Provide the (X, Y) coordinate of the cell's center where the given text is located.  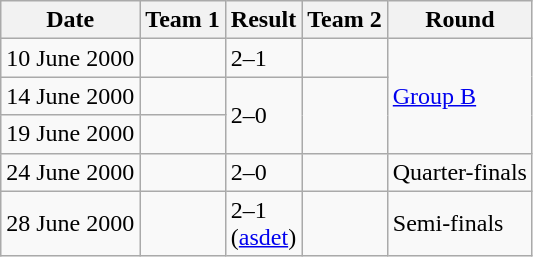
Date (70, 20)
28 June 2000 (70, 224)
Semi-finals (460, 224)
Team 1 (183, 20)
19 June 2000 (70, 134)
14 June 2000 (70, 96)
Round (460, 20)
Team 2 (345, 20)
Result (263, 20)
Group B (460, 96)
2–1 (263, 58)
Quarter-finals (460, 172)
24 June 2000 (70, 172)
10 June 2000 (70, 58)
2–1(asdet) (263, 224)
